Locate the cell with the specified text and output its [x, y] center coordinate. 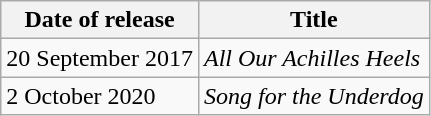
Date of release [100, 20]
Song for the Underdog [314, 96]
Title [314, 20]
20 September 2017 [100, 58]
All Our Achilles Heels [314, 58]
2 October 2020 [100, 96]
